Pinpoint the cell where the given text exists, returning its [X, Y] midpoint coordinate. 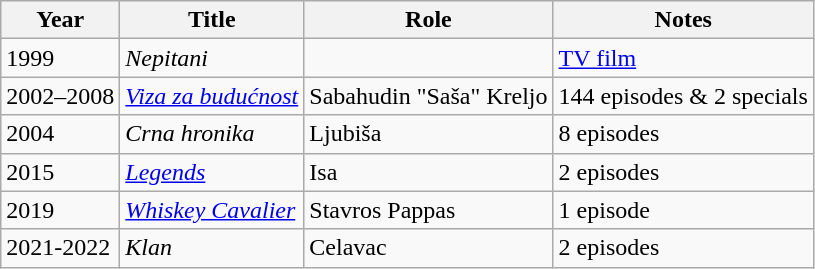
2019 [60, 210]
Isa [428, 172]
Viza za budućnost [212, 96]
1999 [60, 58]
144 episodes & 2 specials [683, 96]
Stavros Pappas [428, 210]
Sabahudin "Saša" Kreljo [428, 96]
Celavac [428, 248]
Ljubiša [428, 134]
Crna hronika [212, 134]
Notes [683, 20]
Role [428, 20]
Legends [212, 172]
TV film [683, 58]
2002–2008 [60, 96]
Whiskey Cavalier [212, 210]
2021-2022 [60, 248]
Klan [212, 248]
Year [60, 20]
8 episodes [683, 134]
2004 [60, 134]
Nepitani [212, 58]
Title [212, 20]
2015 [60, 172]
1 episode [683, 210]
